Output the (x, y) coordinate of the center of the cell containing the given text.  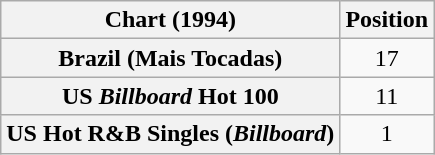
Position (387, 20)
US Billboard Hot 100 (170, 96)
US Hot R&B Singles (Billboard) (170, 134)
11 (387, 96)
Chart (1994) (170, 20)
1 (387, 134)
17 (387, 58)
Brazil (Mais Tocadas) (170, 58)
